Locate the cell with the specified text and output its [X, Y] center coordinate. 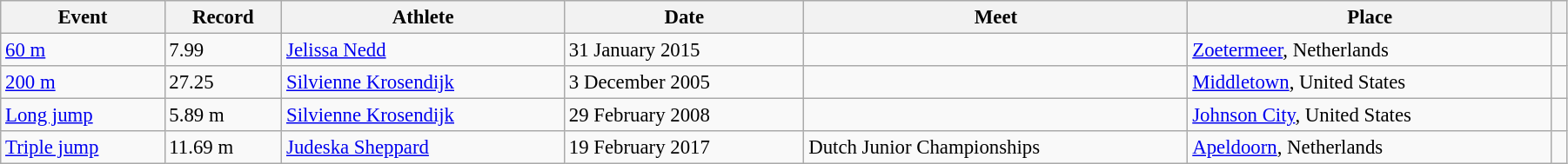
Athlete [423, 17]
31 January 2015 [684, 50]
Zoetermeer, Netherlands [1370, 50]
200 m [83, 82]
Dutch Junior Championships [995, 148]
27.25 [223, 82]
Event [83, 17]
Date [684, 17]
Middletown, United States [1370, 82]
Meet [995, 17]
Apeldoorn, Netherlands [1370, 148]
3 December 2005 [684, 82]
19 February 2017 [684, 148]
7.99 [223, 50]
Long jump [83, 115]
60 m [83, 50]
Triple jump [83, 148]
Record [223, 17]
Judeska Sheppard [423, 148]
Place [1370, 17]
11.69 m [223, 148]
5.89 m [223, 115]
Jelissa Nedd [423, 50]
29 February 2008 [684, 115]
Johnson City, United States [1370, 115]
